Provide the [x, y] coordinate of the cell's center where the given text is located.  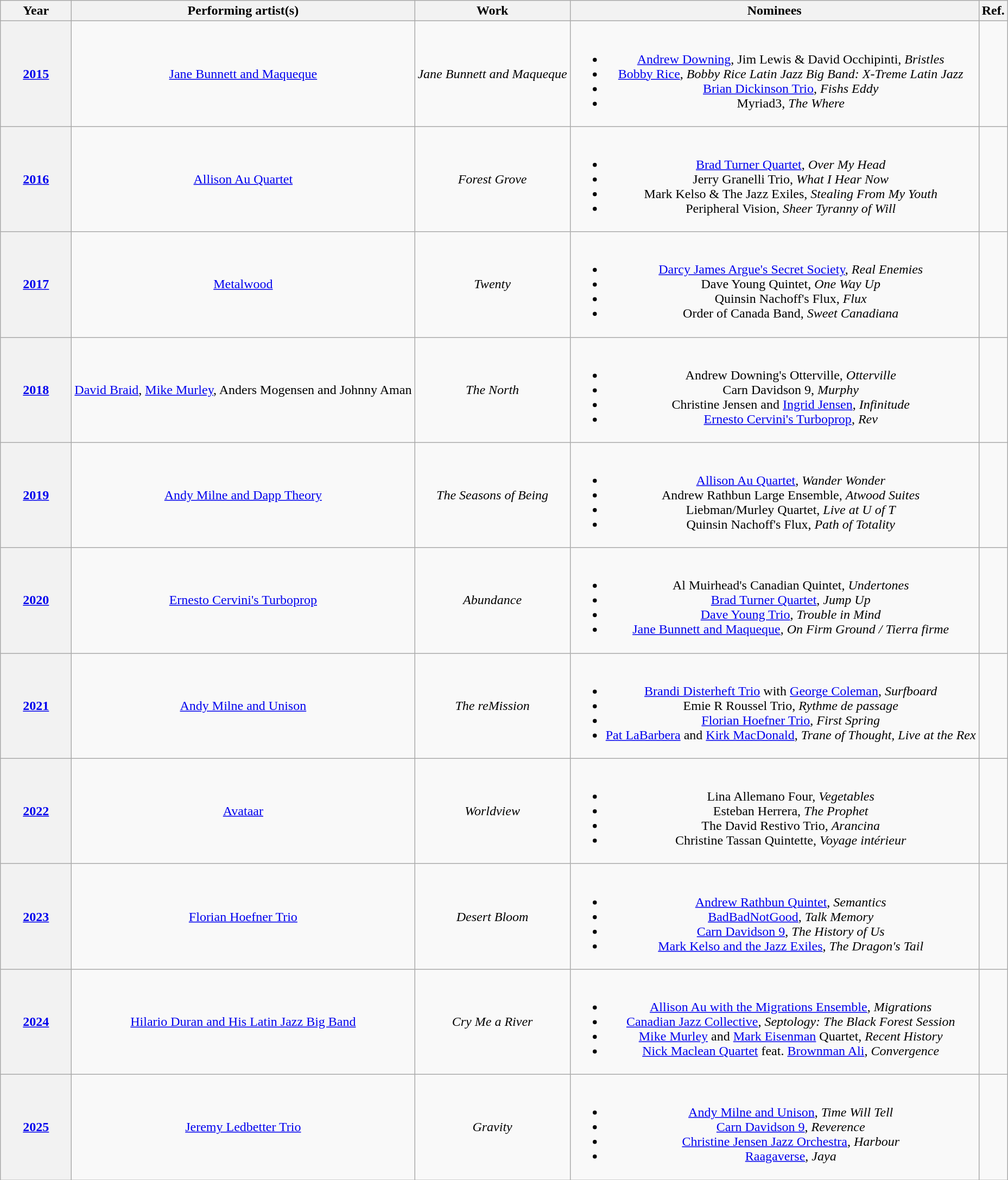
Twenty [492, 284]
Ref. [993, 11]
Lina Allemano Four, VegetablesEsteban Herrera, The ProphetThe David Restivo Trio, ArancinaChristine Tassan Quintette, Voyage intérieur [774, 811]
Andy Milne and Dapp Theory [243, 495]
2015 [36, 74]
Work [492, 11]
2019 [36, 495]
2016 [36, 179]
2017 [36, 284]
2024 [36, 1022]
The North [492, 390]
2023 [36, 916]
Cry Me a River [492, 1022]
Worldview [492, 811]
David Braid, Mike Murley, Anders Mogensen and Johnny Aman [243, 390]
Hilario Duran and His Latin Jazz Big Band [243, 1022]
Ernesto Cervini's Turboprop [243, 600]
Abundance [492, 600]
Forest Grove [492, 179]
2025 [36, 1127]
Avataar [243, 811]
Gravity [492, 1127]
Jeremy Ledbetter Trio [243, 1127]
Allison Au Quartet [243, 179]
Andy Milne and Unison, Time Will TellCarn Davidson 9, ReverenceChristine Jensen Jazz Orchestra, HarbourRaagaverse, Jaya [774, 1127]
Andrew Rathbun Quintet, SemanticsBadBadNotGood, Talk MemoryCarn Davidson 9, The History of UsMark Kelso and the Jazz Exiles, The Dragon's Tail [774, 916]
Year [36, 11]
2021 [36, 706]
2022 [36, 811]
2018 [36, 390]
Darcy James Argue's Secret Society, Real EnemiesDave Young Quintet, One Way UpQuinsin Nachoff's Flux, FluxOrder of Canada Band, Sweet Canadiana [774, 284]
Performing artist(s) [243, 11]
Metalwood [243, 284]
Nominees [774, 11]
The reMission [492, 706]
Andrew Downing's Otterville, OttervilleCarn Davidson 9, MurphyChristine Jensen and Ingrid Jensen, InfinitudeErnesto Cervini's Turboprop, Rev [774, 390]
Andy Milne and Unison [243, 706]
Desert Bloom [492, 916]
The Seasons of Being [492, 495]
Florian Hoefner Trio [243, 916]
2020 [36, 600]
